Extract the [x, y] coordinate from the center of the cell holding the provided text.  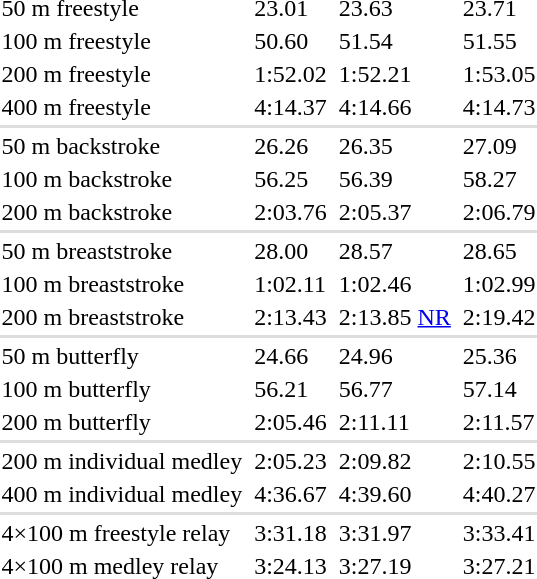
4×100 m freestyle relay [122, 533]
100 m backstroke [122, 179]
1:53.05 [499, 74]
28.00 [291, 251]
100 m butterfly [122, 389]
400 m individual medley [122, 494]
25.36 [499, 356]
26.26 [291, 146]
3:31.97 [394, 533]
1:52.21 [394, 74]
2:05.46 [291, 422]
4:40.27 [499, 494]
2:13.85 NR [394, 317]
4:14.37 [291, 107]
200 m freestyle [122, 74]
2:11.57 [499, 422]
100 m freestyle [122, 41]
57.14 [499, 389]
51.54 [394, 41]
200 m breaststroke [122, 317]
1:02.11 [291, 284]
50.60 [291, 41]
100 m breaststroke [122, 284]
56.21 [291, 389]
58.27 [499, 179]
1:02.99 [499, 284]
56.25 [291, 179]
200 m butterfly [122, 422]
2:19.42 [499, 317]
2:06.79 [499, 212]
2:09.82 [394, 461]
50 m breaststroke [122, 251]
2:05.23 [291, 461]
2:13.43 [291, 317]
26.35 [394, 146]
2:11.11 [394, 422]
1:02.46 [394, 284]
2:05.37 [394, 212]
4:36.67 [291, 494]
400 m freestyle [122, 107]
2:03.76 [291, 212]
3:33.41 [499, 533]
50 m butterfly [122, 356]
200 m individual medley [122, 461]
50 m backstroke [122, 146]
4:14.66 [394, 107]
4:14.73 [499, 107]
2:10.55 [499, 461]
28.57 [394, 251]
28.65 [499, 251]
51.55 [499, 41]
56.77 [394, 389]
56.39 [394, 179]
3:31.18 [291, 533]
1:52.02 [291, 74]
200 m backstroke [122, 212]
4:39.60 [394, 494]
24.66 [291, 356]
27.09 [499, 146]
24.96 [394, 356]
